Identify which cell holds the provided text, then report its (x, y) central coordinate. 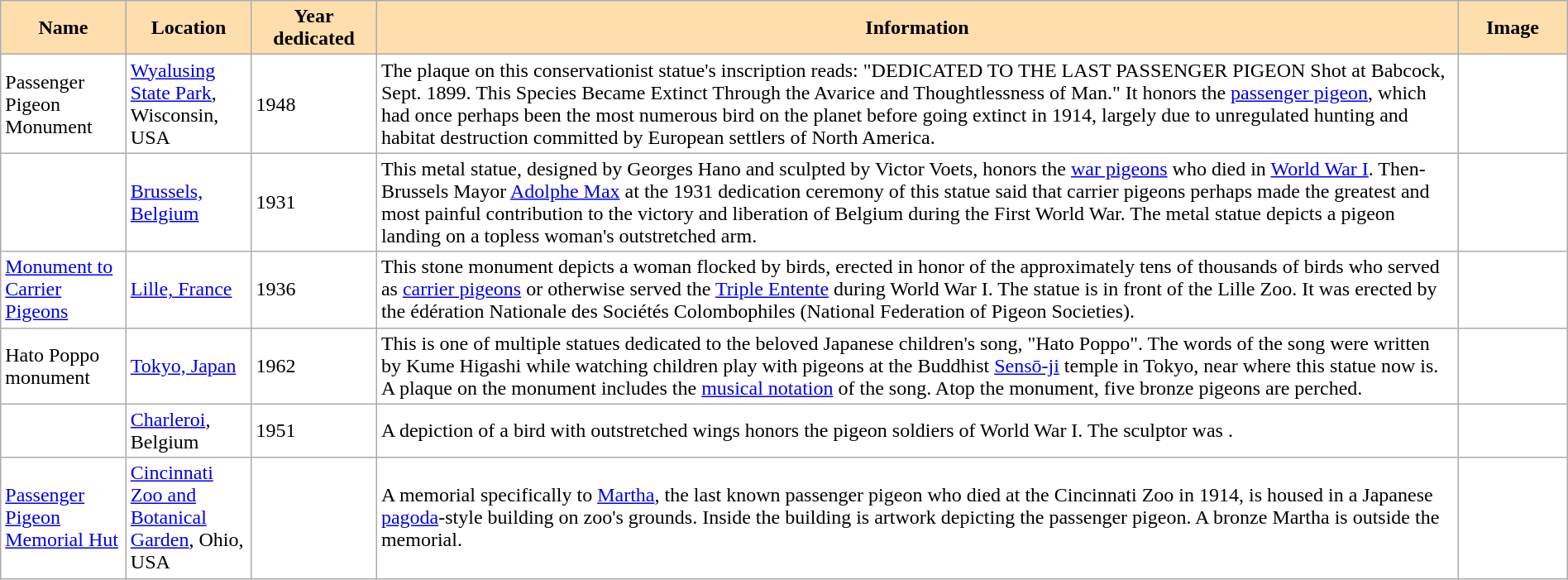
Passenger Pigeon Monument (64, 104)
1962 (314, 366)
Monument to Carrier Pigeons (64, 290)
Charleroi, Belgium (189, 430)
Name (64, 28)
Wyalusing State Park, Wisconsin, USA (189, 104)
1948 (314, 104)
Location (189, 28)
1931 (314, 202)
Passenger Pigeon Memorial Hut (64, 518)
Tokyo, Japan (189, 366)
Hato Poppo monument (64, 366)
A depiction of a bird with outstretched wings honors the pigeon soldiers of World War I. The sculptor was . (916, 430)
Information (916, 28)
Image (1513, 28)
Year dedicated (314, 28)
Cincinnati Zoo and Botanical Garden, Ohio, USA (189, 518)
1951 (314, 430)
Brussels, Belgium (189, 202)
Lille, France (189, 290)
1936 (314, 290)
